Identify which cell holds the provided text, then report its (X, Y) central coordinate. 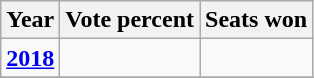
Vote percent (130, 20)
Seats won (256, 20)
2018 (30, 58)
Year (30, 20)
